Find where the given text appears and provide that cell's center as (x, y) coordinate. 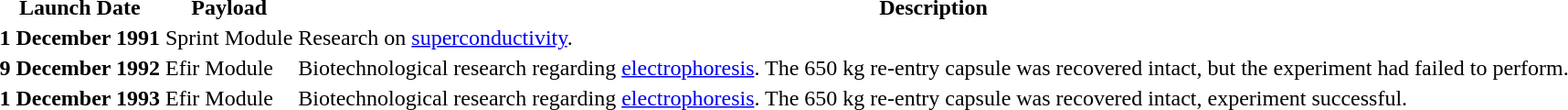
Efir Module (229, 68)
Sprint Module (229, 38)
